From the cell containing the given text, extract its center point as (X, Y) coordinate. 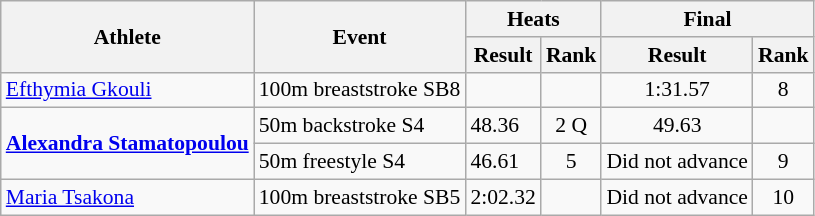
2:02.32 (502, 197)
5 (572, 162)
46.61 (502, 162)
100m breaststroke SB5 (360, 197)
48.36 (502, 126)
49.63 (677, 126)
9 (784, 162)
10 (784, 197)
Athlete (128, 36)
8 (784, 90)
Efthymia Gkouli (128, 90)
Event (360, 36)
100m breaststroke SB8 (360, 90)
50m freestyle S4 (360, 162)
1:31.57 (677, 90)
2 Q (572, 126)
50m backstroke S4 (360, 126)
Alexandra Stamatopoulou (128, 144)
Maria Tsakona (128, 197)
Heats (533, 19)
Final (707, 19)
